For the text-containing cell, return its midpoint in (X, Y) coordinate format. 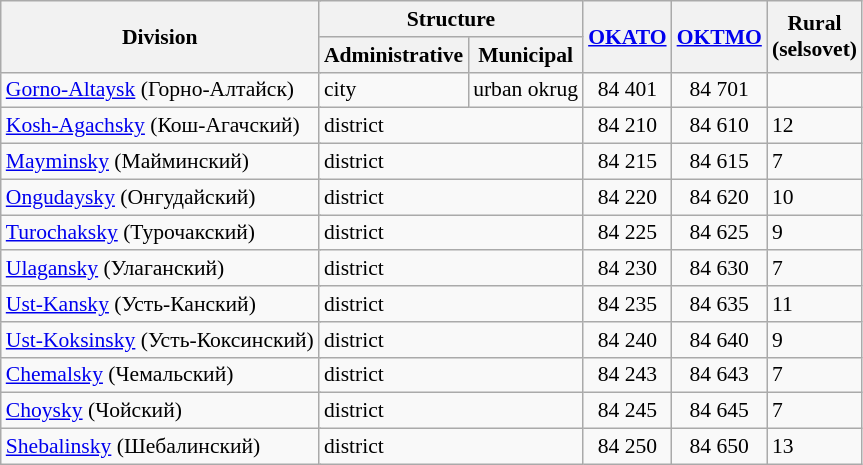
84 210 (627, 126)
84 245 (627, 411)
84 401 (627, 90)
84 215 (627, 162)
Shebalinsky (Шебалинский) (160, 447)
84 635 (720, 304)
84 250 (627, 447)
84 240 (627, 340)
city (394, 90)
84 650 (720, 447)
84 640 (720, 340)
84 643 (720, 375)
84 610 (720, 126)
Structure (451, 19)
Ust-Kansky (Усть-Канский) (160, 304)
84 243 (627, 375)
11 (814, 304)
10 (814, 197)
Gorno-Altaysk (Горно-Алтайск) (160, 90)
12 (814, 126)
13 (814, 447)
Ust-Koksinsky (Усть-Коксинский) (160, 340)
Chemalsky (Чемальский) (160, 375)
84 630 (720, 269)
84 701 (720, 90)
84 225 (627, 233)
Mayminsky (Майминский) (160, 162)
Administrative (394, 55)
84 645 (720, 411)
OKATO (627, 36)
84 620 (720, 197)
Ongudaysky (Онгудайский) (160, 197)
Kosh-Agachsky (Кош-Агачский) (160, 126)
Division (160, 36)
84 230 (627, 269)
Rural(selsovet) (814, 36)
Choysky (Чойский) (160, 411)
urban okrug (526, 90)
84 235 (627, 304)
84 625 (720, 233)
Ulagansky (Улаганский) (160, 269)
OKTMO (720, 36)
Turochaksky (Турочакский) (160, 233)
84 615 (720, 162)
Municipal (526, 55)
84 220 (627, 197)
